Pinpoint the cell where the given text exists, returning its [X, Y] midpoint coordinate. 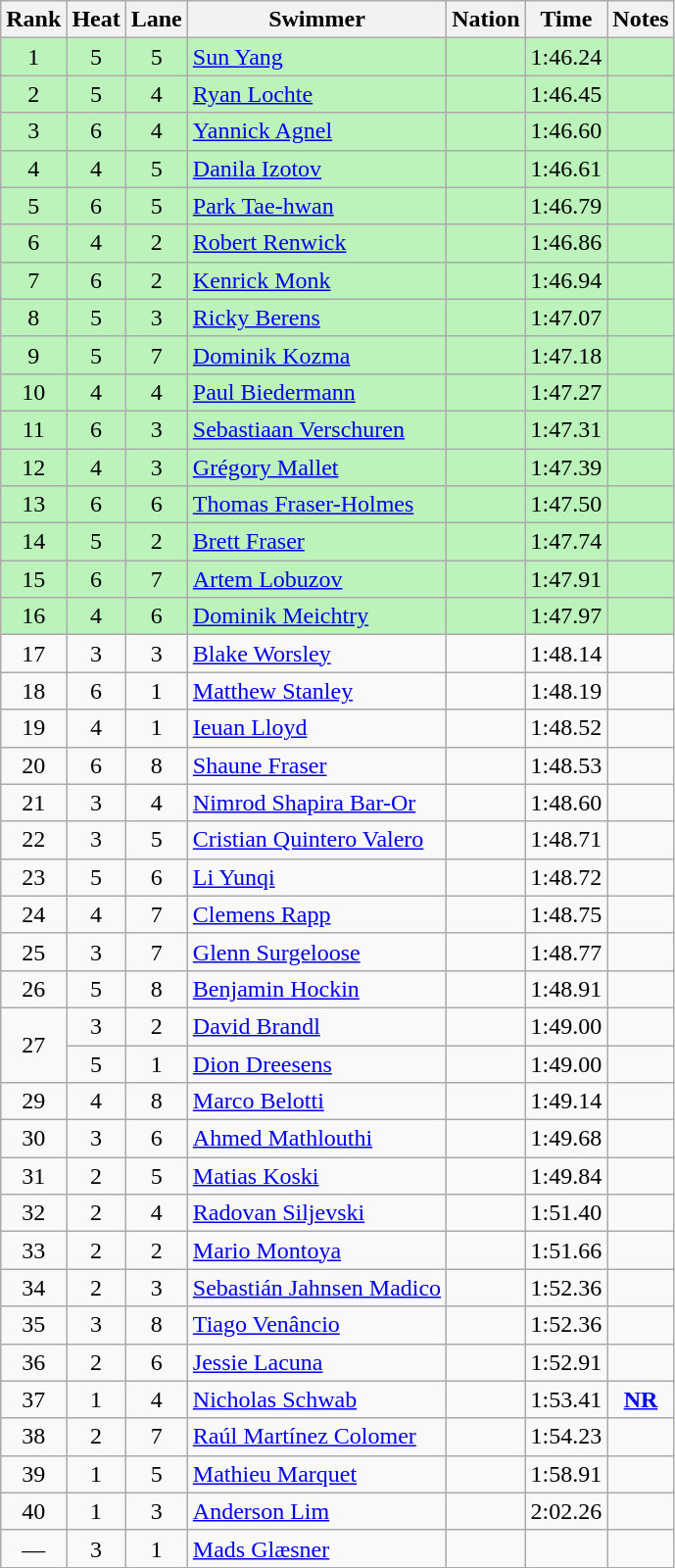
Sun Yang [316, 57]
15 [33, 579]
1:48.52 [566, 728]
Notes [641, 20]
Benjamin Hockin [316, 989]
1:47.97 [566, 616]
Dion Dreesens [316, 1063]
Nicholas Schwab [316, 1399]
Matthew Stanley [316, 691]
Ricky Berens [316, 318]
30 [33, 1139]
Raúl Martínez Colomer [316, 1437]
22 [33, 840]
2:02.26 [566, 1511]
1:54.23 [566, 1437]
32 [33, 1213]
Dominik Kozma [316, 355]
1:46.45 [566, 94]
Park Tae-hwan [316, 206]
Mathieu Marquet [316, 1474]
1:46.61 [566, 169]
1:49.68 [566, 1139]
1:48.14 [566, 654]
35 [33, 1325]
1:48.75 [566, 914]
29 [33, 1102]
26 [33, 989]
33 [33, 1250]
1:46.24 [566, 57]
Glenn Surgeloose [316, 952]
27 [33, 1045]
1:47.39 [566, 467]
25 [33, 952]
1:47.31 [566, 429]
Li Yunqi [316, 877]
Matias Koski [316, 1176]
Heat [96, 20]
Cristian Quintero Valero [316, 840]
— [33, 1548]
David Brandl [316, 1026]
1:46.86 [566, 243]
21 [33, 803]
Marco Belotti [316, 1102]
Thomas Fraser-Holmes [316, 505]
1:51.40 [566, 1213]
11 [33, 429]
1:47.07 [566, 318]
40 [33, 1511]
Paul Biedermann [316, 392]
NR [641, 1399]
Nation [486, 20]
1:58.91 [566, 1474]
Ahmed Mathlouthi [316, 1139]
14 [33, 542]
19 [33, 728]
Swimmer [316, 20]
Artem Lobuzov [316, 579]
1:46.79 [566, 206]
1:47.50 [566, 505]
16 [33, 616]
1:49.14 [566, 1102]
Brett Fraser [316, 542]
Lane [157, 20]
1:48.60 [566, 803]
Radovan Siljevski [316, 1213]
34 [33, 1288]
Robert Renwick [316, 243]
Grégory Mallet [316, 467]
Nimrod Shapira Bar-Or [316, 803]
1:51.66 [566, 1250]
1:46.94 [566, 280]
9 [33, 355]
1:49.84 [566, 1176]
Sebastián Jahnsen Madico [316, 1288]
Blake Worsley [316, 654]
1:48.72 [566, 877]
1:47.74 [566, 542]
Ieuan Lloyd [316, 728]
23 [33, 877]
1:48.53 [566, 765]
Time [566, 20]
17 [33, 654]
20 [33, 765]
Ryan Lochte [316, 94]
1:46.60 [566, 131]
Clemens Rapp [316, 914]
13 [33, 505]
Dominik Meichtry [316, 616]
Mads Glæsner [316, 1548]
10 [33, 392]
Tiago Venâncio [316, 1325]
Anderson Lim [316, 1511]
18 [33, 691]
24 [33, 914]
36 [33, 1362]
Danila Izotov [316, 169]
1:48.19 [566, 691]
37 [33, 1399]
1:48.71 [566, 840]
12 [33, 467]
Kenrick Monk [316, 280]
1:48.77 [566, 952]
38 [33, 1437]
1:53.41 [566, 1399]
Jessie Lacuna [316, 1362]
39 [33, 1474]
1:47.27 [566, 392]
Shaune Fraser [316, 765]
Sebastiaan Verschuren [316, 429]
1:47.18 [566, 355]
Rank [33, 20]
1:47.91 [566, 579]
1:52.91 [566, 1362]
1:48.91 [566, 989]
Yannick Agnel [316, 131]
31 [33, 1176]
Mario Montoya [316, 1250]
